Output the (X, Y) coordinate of the center of the cell containing the given text.  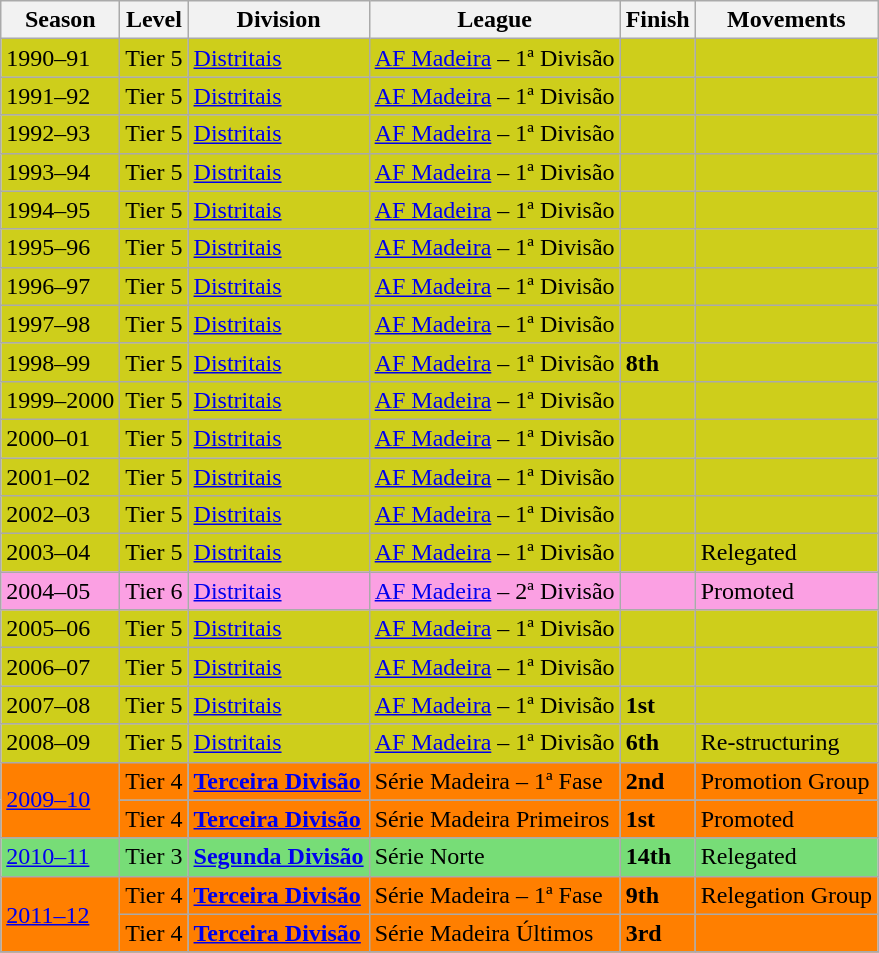
1990–91 (60, 58)
2002–03 (60, 515)
2006–07 (60, 667)
2000–01 (60, 438)
1993–94 (60, 172)
1994–95 (60, 210)
2007–08 (60, 705)
1996–97 (60, 286)
Finish (658, 20)
2009–10 (60, 800)
2005–06 (60, 629)
1995–96 (60, 248)
Tier 3 (154, 857)
14th (658, 857)
2011–12 (60, 914)
Segunda Divisão (278, 857)
8th (658, 362)
3rd (658, 933)
Re-structuring (786, 743)
Série Norte (494, 857)
Tier 6 (154, 591)
2004–05 (60, 591)
Division (278, 20)
Série Madeira Primeiros (494, 819)
AF Madeira – 2ª Divisão (494, 591)
9th (658, 895)
6th (658, 743)
Relegation Group (786, 895)
1997–98 (60, 324)
League (494, 20)
2010–11 (60, 857)
Movements (786, 20)
1992–93 (60, 134)
Level (154, 20)
1999–2000 (60, 400)
1991–92 (60, 96)
2001–02 (60, 477)
1998–99 (60, 362)
2003–04 (60, 553)
2nd (658, 781)
Season (60, 20)
Série Madeira Últimos (494, 933)
2008–09 (60, 743)
Promotion Group (786, 781)
